Determine the [X, Y] coordinate at the center of the cell enclosing the given text.  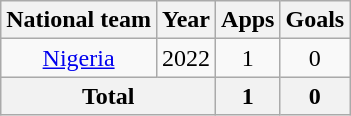
National team [79, 20]
Goals [315, 20]
Apps [248, 20]
Nigeria [79, 58]
2022 [186, 58]
Year [186, 20]
Total [108, 96]
